For the text-containing cell, return its midpoint in (x, y) coordinate format. 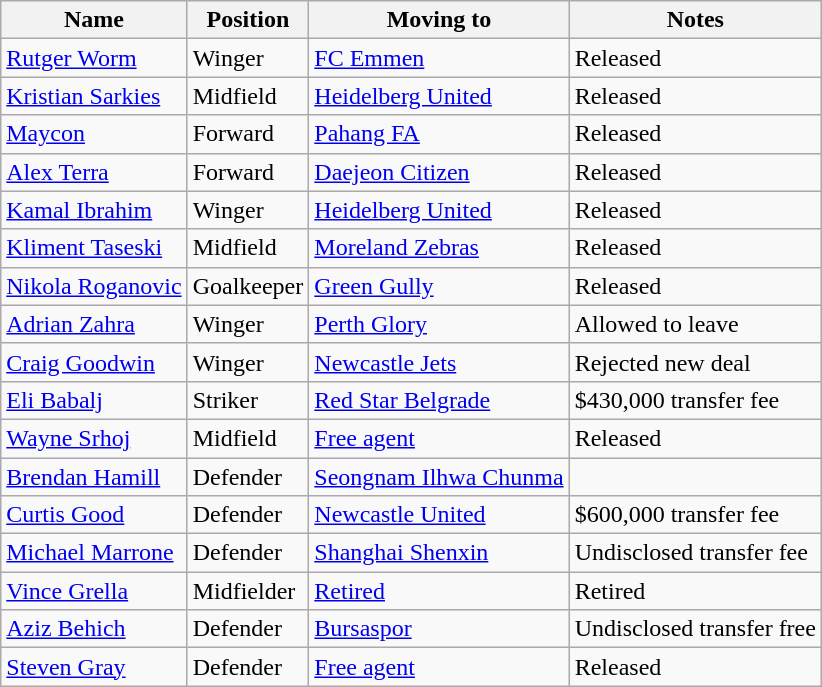
FC Emmen (439, 58)
Bursaspor (439, 629)
Rutger Worm (94, 58)
Eli Babalj (94, 400)
Striker (248, 400)
Undisclosed transfer free (695, 629)
Vince Grella (94, 591)
Brendan Hamill (94, 477)
Alex Terra (94, 172)
Curtis Good (94, 515)
Wayne Srhoj (94, 438)
Kristian Sarkies (94, 96)
Adrian Zahra (94, 324)
Red Star Belgrade (439, 400)
Shanghai Shenxin (439, 553)
Daejeon Citizen (439, 172)
Seongnam Ilhwa Chunma (439, 477)
Moving to (439, 20)
Position (248, 20)
Undisclosed transfer fee (695, 553)
Perth Glory (439, 324)
Midfielder (248, 591)
Craig Goodwin (94, 362)
$430,000 transfer fee (695, 400)
Green Gully (439, 286)
Kliment Taseski (94, 248)
Kamal Ibrahim (94, 210)
Goalkeeper (248, 286)
Steven Gray (94, 667)
Michael Marrone (94, 553)
Moreland Zebras (439, 248)
Newcastle Jets (439, 362)
Aziz Behich (94, 629)
$600,000 transfer fee (695, 515)
Nikola Roganovic (94, 286)
Pahang FA (439, 134)
Maycon (94, 134)
Rejected new deal (695, 362)
Allowed to leave (695, 324)
Newcastle United (439, 515)
Notes (695, 20)
Name (94, 20)
